Capture the cell that displays the provided text and extract its [X, Y] central coordinate. 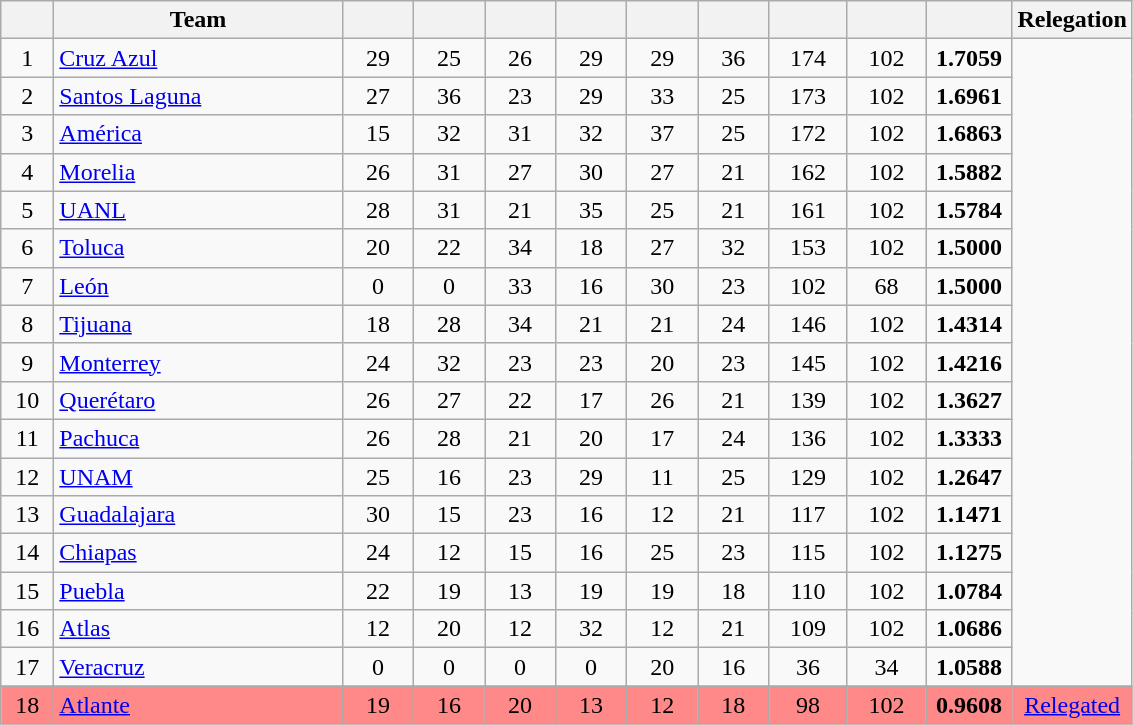
129 [808, 477]
153 [808, 248]
7 [28, 286]
1.1471 [969, 515]
136 [808, 438]
UNAM [198, 477]
1.2647 [969, 477]
León [198, 286]
5 [28, 210]
145 [808, 362]
Chiapas [198, 553]
0.9608 [969, 705]
172 [808, 134]
Atlas [198, 629]
1.3333 [969, 438]
3 [28, 134]
10 [28, 400]
162 [808, 172]
139 [808, 400]
8 [28, 324]
6 [28, 248]
1.0686 [969, 629]
146 [808, 324]
109 [808, 629]
1.4314 [969, 324]
117 [808, 515]
Team [198, 20]
Tijuana [198, 324]
115 [808, 553]
Guadalajara [198, 515]
Atlante [198, 705]
Pachuca [198, 438]
Relegated [1072, 705]
Morelia [198, 172]
68 [886, 286]
1.5882 [969, 172]
UANL [198, 210]
1.7059 [969, 58]
173 [808, 96]
Relegation [1072, 20]
98 [808, 705]
14 [28, 553]
1 [28, 58]
Querétaro [198, 400]
174 [808, 58]
35 [592, 210]
1.5784 [969, 210]
1.0784 [969, 591]
Puebla [198, 591]
Toluca [198, 248]
América [198, 134]
4 [28, 172]
110 [808, 591]
9 [28, 362]
Veracruz [198, 667]
1.1275 [969, 553]
1.4216 [969, 362]
Monterrey [198, 362]
1.6961 [969, 96]
1.0588 [969, 667]
2 [28, 96]
1.6863 [969, 134]
37 [662, 134]
161 [808, 210]
Cruz Azul [198, 58]
1.3627 [969, 400]
Santos Laguna [198, 96]
